From the cell containing the given text, extract its center point as [x, y] coordinate. 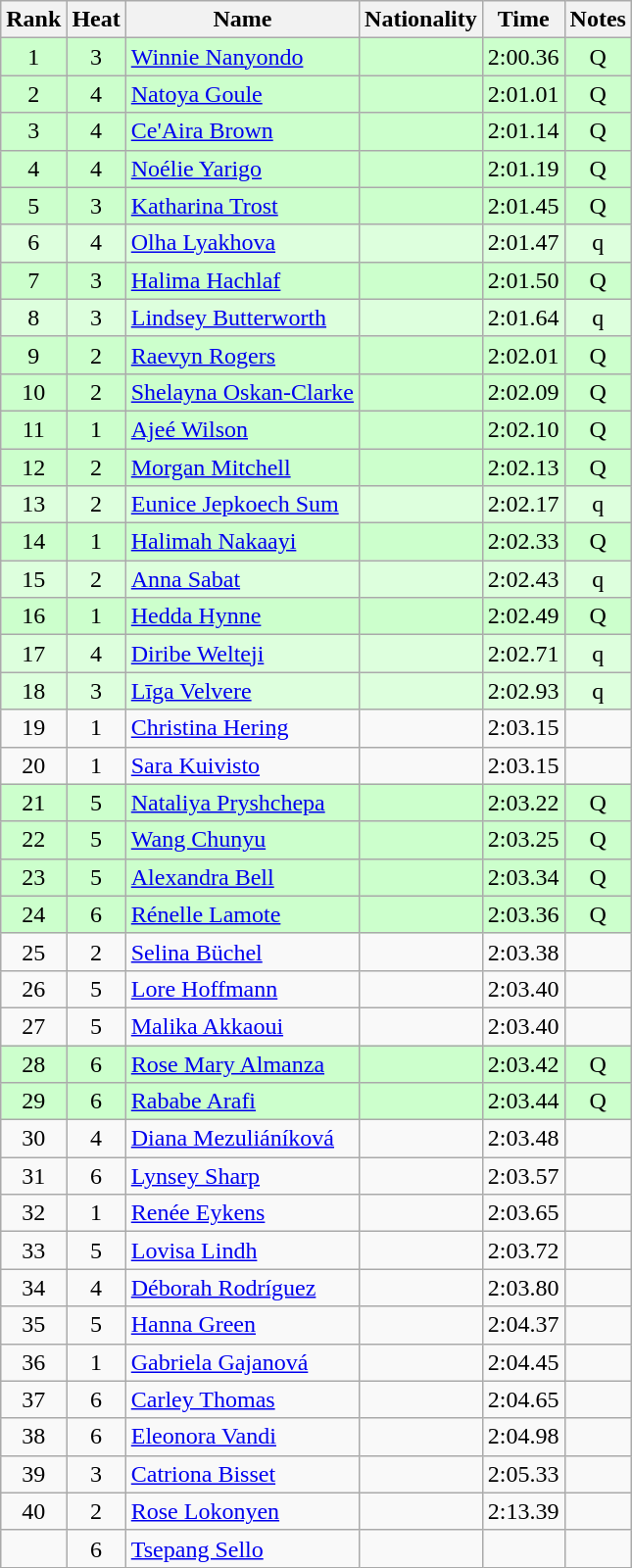
Ajeé Wilson [242, 429]
2:03.42 [523, 1063]
2:03.65 [523, 1213]
Nationality [421, 20]
2:03.44 [523, 1102]
8 [33, 318]
15 [33, 579]
Heat [96, 20]
Hanna Green [242, 1325]
2:05.33 [523, 1474]
2:02.93 [523, 691]
Rababe Arafi [242, 1102]
Alexandra Bell [242, 877]
Hedda Hynne [242, 616]
2:03.72 [523, 1250]
26 [33, 989]
2:03.34 [523, 877]
Anna Sabat [242, 579]
2:03.80 [523, 1288]
2:13.39 [523, 1511]
Ce'Aira Brown [242, 131]
2:03.25 [523, 840]
Tsepang Sello [242, 1548]
2:04.45 [523, 1362]
17 [33, 654]
9 [33, 355]
Diana Mezuliáníková [242, 1139]
Noélie Yarigo [242, 169]
Malika Akkaoui [242, 1026]
Līga Velvere [242, 691]
Eunice Jepkoech Sum [242, 505]
Rank [33, 20]
2:03.48 [523, 1139]
2:02.71 [523, 654]
Carley Thomas [242, 1399]
Wang Chunyu [242, 840]
11 [33, 429]
Winnie Nanyondo [242, 57]
35 [33, 1325]
Renée Eykens [242, 1213]
Déborah Rodríguez [242, 1288]
2:01.19 [523, 169]
40 [33, 1511]
2:01.64 [523, 318]
7 [33, 280]
14 [33, 542]
36 [33, 1362]
2:04.65 [523, 1399]
2:01.47 [523, 243]
Gabriela Gajanová [242, 1362]
25 [33, 952]
Lovisa Lindh [242, 1250]
30 [33, 1139]
38 [33, 1437]
Catriona Bisset [242, 1474]
Morgan Mitchell [242, 467]
2:02.09 [523, 392]
32 [33, 1213]
2:02.33 [523, 542]
28 [33, 1063]
13 [33, 505]
Lindsey Butterworth [242, 318]
Nataliya Pryshchepa [242, 803]
2:02.17 [523, 505]
Rose Lokonyen [242, 1511]
23 [33, 877]
Rénelle Lamote [242, 914]
Name [242, 20]
Time [523, 20]
20 [33, 765]
2:01.01 [523, 94]
2:00.36 [523, 57]
Diribe Welteji [242, 654]
2:02.01 [523, 355]
2:01.45 [523, 206]
Rose Mary Almanza [242, 1063]
16 [33, 616]
22 [33, 840]
2:04.98 [523, 1437]
31 [33, 1176]
2:03.22 [523, 803]
Eleonora Vandi [242, 1437]
2:03.38 [523, 952]
Lore Hoffmann [242, 989]
2:03.57 [523, 1176]
33 [33, 1250]
18 [33, 691]
Selina Büchel [242, 952]
39 [33, 1474]
34 [33, 1288]
Christina Hering [242, 728]
2:04.37 [523, 1325]
2:03.36 [523, 914]
37 [33, 1399]
Halima Hachlaf [242, 280]
2:02.49 [523, 616]
19 [33, 728]
Lynsey Sharp [242, 1176]
29 [33, 1102]
2:02.10 [523, 429]
Olha Lyakhova [242, 243]
2:01.50 [523, 280]
Notes [598, 20]
2:02.43 [523, 579]
27 [33, 1026]
2:02.13 [523, 467]
Sara Kuivisto [242, 765]
Katharina Trost [242, 206]
Natoya Goule [242, 94]
24 [33, 914]
21 [33, 803]
2:01.14 [523, 131]
Shelayna Oskan-Clarke [242, 392]
10 [33, 392]
12 [33, 467]
Raevyn Rogers [242, 355]
Halimah Nakaayi [242, 542]
